Return (x, y) of the center of cell containing provided text 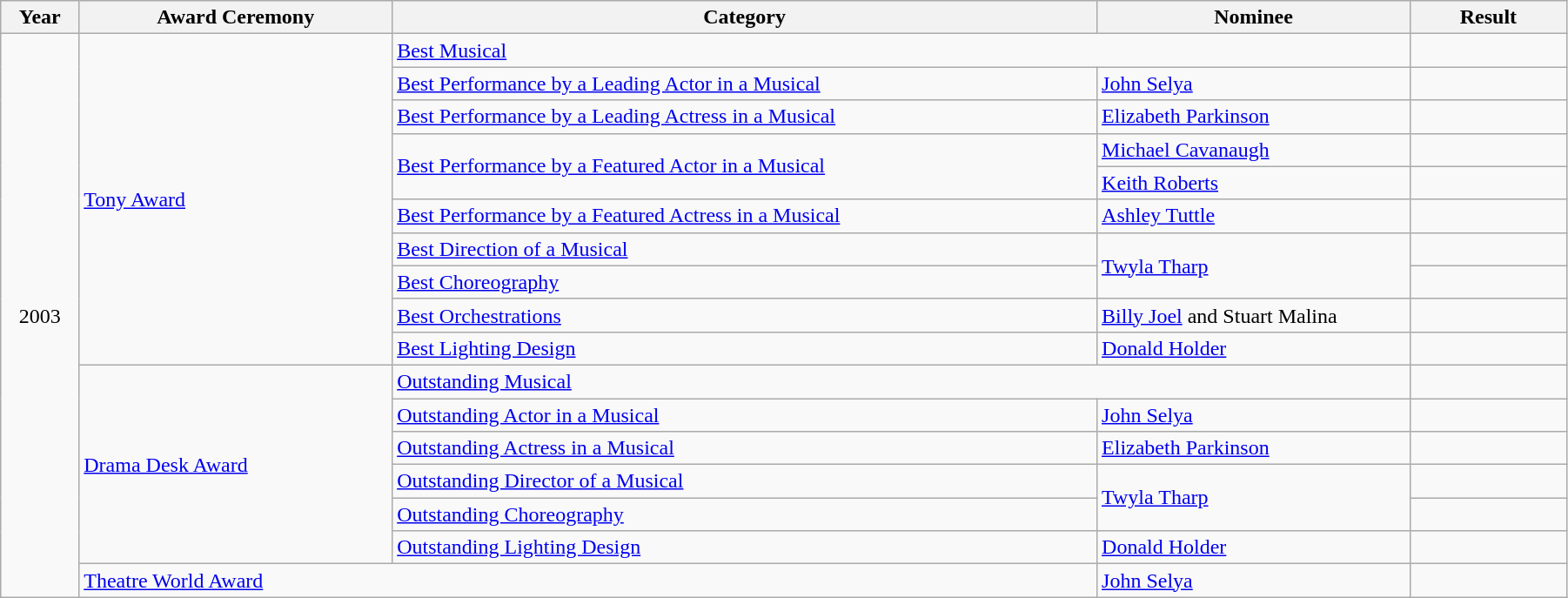
Best Orchestrations (745, 315)
Best Lighting Design (745, 348)
Best Direction of a Musical (745, 249)
Best Choreography (745, 282)
Ashley Tuttle (1254, 216)
Outstanding Musical (901, 381)
Keith Roberts (1254, 183)
Billy Joel and Stuart Malina (1254, 315)
Nominee (1254, 17)
Best Performance by a Leading Actress in a Musical (745, 117)
Best Musical (901, 50)
Theatre World Award (588, 581)
Outstanding Actor in a Musical (745, 415)
Best Performance by a Featured Actress in a Musical (745, 216)
Best Performance by a Leading Actor in a Musical (745, 84)
Outstanding Lighting Design (745, 548)
Outstanding Choreography (745, 514)
Tony Award (236, 200)
Award Ceremony (236, 17)
Result (1488, 17)
Category (745, 17)
Best Performance by a Featured Actor in a Musical (745, 166)
Outstanding Director of a Musical (745, 481)
Outstanding Actress in a Musical (745, 448)
2003 (40, 315)
Year (40, 17)
Michael Cavanaugh (1254, 150)
Drama Desk Award (236, 464)
